Detect which cell encompasses the target text, then output its (X, Y) center coordinate. 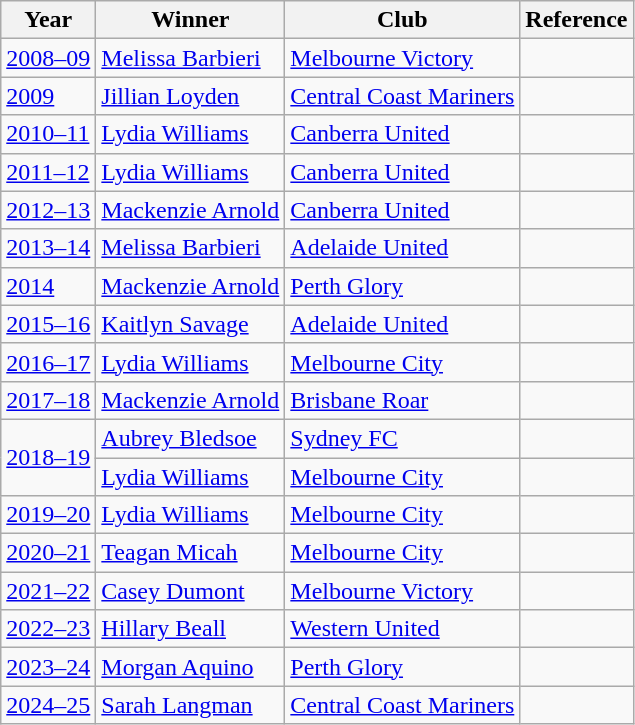
2009 (48, 96)
Sydney FC (402, 438)
2020–21 (48, 553)
2021–22 (48, 591)
2018–19 (48, 457)
Winner (190, 20)
Hillary Beall (190, 629)
2015–16 (48, 324)
Western United (402, 629)
2024–25 (48, 705)
Brisbane Roar (402, 400)
2019–20 (48, 515)
2022–23 (48, 629)
2014 (48, 286)
Jillian Loyden (190, 96)
2010–11 (48, 134)
2011–12 (48, 172)
Year (48, 20)
Club (402, 20)
Teagan Micah (190, 553)
2023–24 (48, 667)
2012–13 (48, 210)
Morgan Aquino (190, 667)
Aubrey Bledsoe (190, 438)
Casey Dumont (190, 591)
2008–09 (48, 58)
2016–17 (48, 362)
Kaitlyn Savage (190, 324)
Sarah Langman (190, 705)
Reference (576, 20)
2013–14 (48, 248)
2017–18 (48, 400)
